Find where the given text appears and provide that cell's center as [X, Y] coordinate. 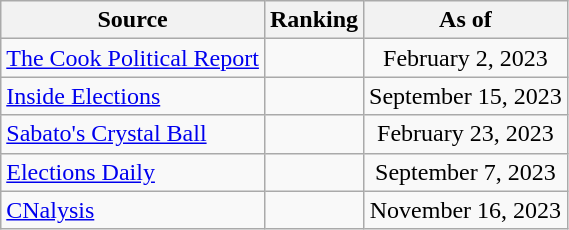
Source [133, 20]
Elections Daily [133, 172]
CNalysis [133, 210]
Ranking [314, 20]
As of [466, 20]
February 2, 2023 [466, 58]
November 16, 2023 [466, 210]
The Cook Political Report [133, 58]
September 15, 2023 [466, 96]
Sabato's Crystal Ball [133, 134]
Inside Elections [133, 96]
September 7, 2023 [466, 172]
February 23, 2023 [466, 134]
